Capture the cell that displays the provided text and extract its [X, Y] central coordinate. 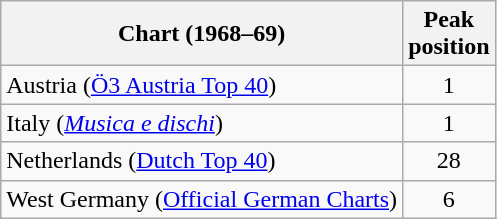
Peakposition [449, 34]
Chart (1968–69) [202, 34]
Austria (Ö3 Austria Top 40) [202, 85]
Netherlands (Dutch Top 40) [202, 161]
West Germany (Official German Charts) [202, 199]
Italy (Musica e dischi) [202, 123]
6 [449, 199]
28 [449, 161]
